From the cell containing the given text, extract its center point as [X, Y] coordinate. 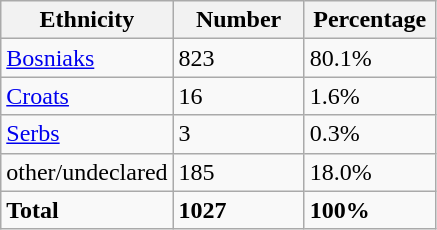
Total [87, 210]
1027 [238, 210]
80.1% [370, 58]
Ethnicity [87, 20]
3 [238, 134]
16 [238, 96]
1.6% [370, 96]
Number [238, 20]
Croats [87, 96]
Serbs [87, 134]
Percentage [370, 20]
185 [238, 172]
100% [370, 210]
Bosniaks [87, 58]
823 [238, 58]
0.3% [370, 134]
other/undeclared [87, 172]
18.0% [370, 172]
